Determine the (X, Y) coordinate at the center of the cell enclosing the given text.  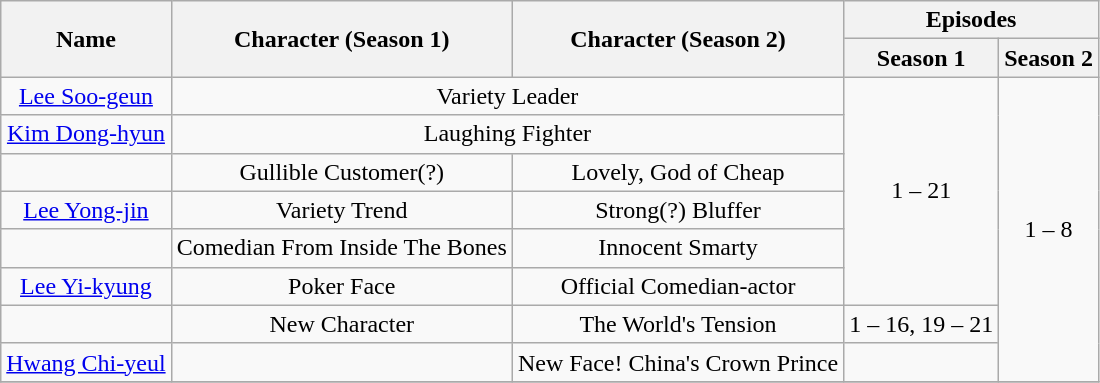
Innocent Smarty (678, 248)
Poker Face (342, 286)
The World's Tension (678, 324)
Hwang Chi-yeul (86, 362)
Kim Dong-hyun (86, 134)
New Face! China's Crown Prince (678, 362)
Lovely, God of Cheap (678, 172)
Comedian From Inside The Bones (342, 248)
Lee Yi-kyung (86, 286)
Season 2 (1049, 58)
Variety Trend (342, 210)
Official Comedian-actor (678, 286)
Gullible Customer(?) (342, 172)
Variety Leader (508, 96)
Lee Soo-geun (86, 96)
1 – 21 (922, 191)
Lee Yong-jin (86, 210)
Name (86, 39)
Character (Season 2) (678, 39)
Character (Season 1) (342, 39)
Strong(?) Bluffer (678, 210)
Season 1 (922, 58)
Episodes (972, 20)
1 – 8 (1049, 229)
New Character (342, 324)
1 – 16, 19 – 21 (922, 324)
Laughing Fighter (508, 134)
